Output the (x, y) coordinate of the center of the cell containing the given text.  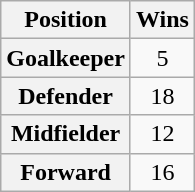
18 (162, 96)
Goalkeeper (66, 58)
Midfielder (66, 134)
5 (162, 58)
Position (66, 20)
Forward (66, 172)
16 (162, 172)
12 (162, 134)
Wins (162, 20)
Defender (66, 96)
